Capture the cell that displays the provided text and extract its [X, Y] central coordinate. 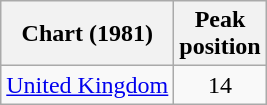
Peakposition [220, 34]
14 [220, 85]
Chart (1981) [88, 34]
United Kingdom [88, 85]
